From the cell containing the given text, extract its center point as (X, Y) coordinate. 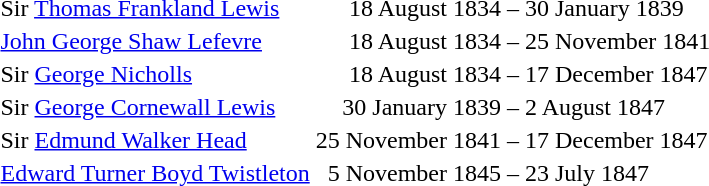
25 November 1841 (408, 140)
30 January 1839 (408, 107)
